Identify which cell holds the provided text, then report its [x, y] central coordinate. 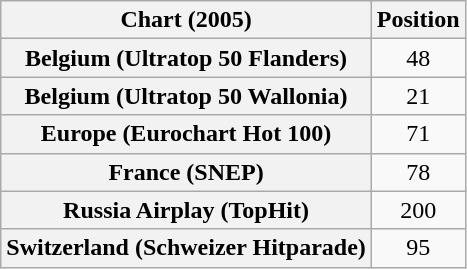
Belgium (Ultratop 50 Flanders) [186, 58]
78 [418, 172]
Belgium (Ultratop 50 Wallonia) [186, 96]
48 [418, 58]
Europe (Eurochart Hot 100) [186, 134]
Switzerland (Schweizer Hitparade) [186, 248]
France (SNEP) [186, 172]
200 [418, 210]
21 [418, 96]
71 [418, 134]
Russia Airplay (TopHit) [186, 210]
Position [418, 20]
95 [418, 248]
Chart (2005) [186, 20]
